Detect which cell encompasses the target text, then output its (x, y) center coordinate. 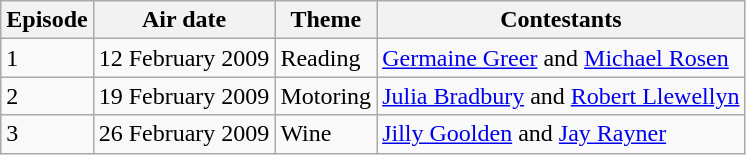
Wine (326, 134)
3 (47, 134)
Episode (47, 20)
2 (47, 96)
Theme (326, 20)
Jilly Goolden and Jay Rayner (561, 134)
Julia Bradbury and Robert Llewellyn (561, 96)
1 (47, 58)
Germaine Greer and Michael Rosen (561, 58)
Reading (326, 58)
12 February 2009 (184, 58)
26 February 2009 (184, 134)
Motoring (326, 96)
Contestants (561, 20)
Air date (184, 20)
19 February 2009 (184, 96)
